Pinpoint the cell where the given text exists, returning its [x, y] midpoint coordinate. 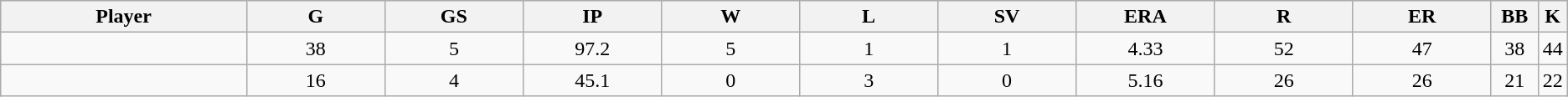
97.2 [591, 48]
5.16 [1146, 80]
R [1283, 17]
45.1 [591, 80]
W [730, 17]
IP [591, 17]
4 [454, 80]
BB [1514, 17]
Player [124, 17]
16 [315, 80]
GS [454, 17]
ERA [1146, 17]
SV [1007, 17]
22 [1553, 80]
4.33 [1146, 48]
ER [1422, 17]
3 [869, 80]
G [315, 17]
52 [1283, 48]
K [1553, 17]
21 [1514, 80]
L [869, 17]
44 [1553, 48]
47 [1422, 48]
